Find where the given text appears and provide that cell's center as [X, Y] coordinate. 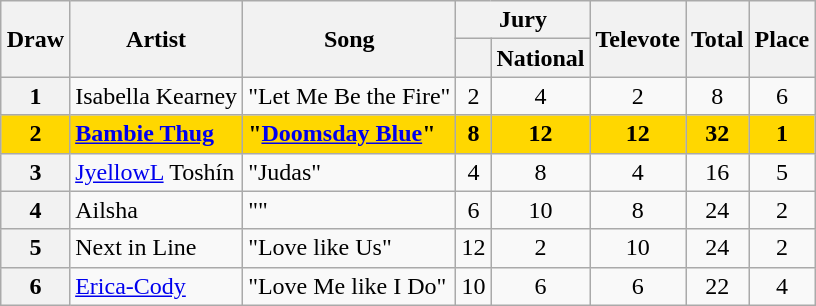
"Love Me like I Do" [350, 286]
Song [350, 39]
Erica-Cody [156, 286]
Jury [523, 20]
Total [718, 39]
"Judas" [350, 172]
Isabella Kearney [156, 96]
JyellowL Toshín [156, 172]
"Love like Us" [350, 248]
16 [718, 172]
Artist [156, 39]
Next in Line [156, 248]
Televote [638, 39]
32 [718, 134]
Ailsha [156, 210]
"Doomsday Blue" [350, 134]
Place [782, 39]
22 [718, 286]
3 [35, 172]
"Let Me Be the Fire" [350, 96]
"" [350, 210]
National [540, 58]
Bambie Thug [156, 134]
Draw [35, 39]
